For the text-containing cell, return its midpoint in [X, Y] coordinate format. 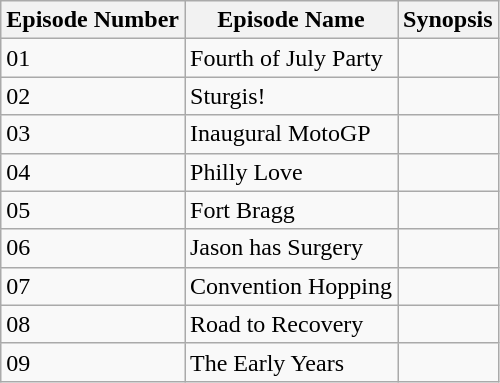
09 [93, 362]
Sturgis! [290, 96]
Episode Number [93, 20]
Fort Bragg [290, 210]
Road to Recovery [290, 324]
Synopsis [448, 20]
07 [93, 286]
05 [93, 210]
Philly Love [290, 172]
The Early Years [290, 362]
04 [93, 172]
Jason has Surgery [290, 248]
01 [93, 58]
08 [93, 324]
Episode Name [290, 20]
06 [93, 248]
Inaugural MotoGP [290, 134]
02 [93, 96]
Convention Hopping [290, 286]
Fourth of July Party [290, 58]
03 [93, 134]
